Find where the given text appears and provide that cell's center as [x, y] coordinate. 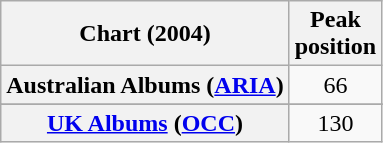
UK Albums (OCC) [145, 123]
Peakposition [335, 34]
Chart (2004) [145, 34]
66 [335, 85]
Australian Albums (ARIA) [145, 85]
130 [335, 123]
